For the text-containing cell, return its midpoint in [X, Y] coordinate format. 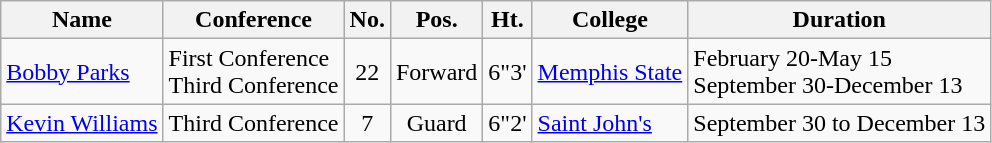
College [610, 20]
Name [82, 20]
6"2' [508, 123]
7 [367, 123]
Saint John's [610, 123]
Duration [840, 20]
Kevin Williams [82, 123]
Ht. [508, 20]
First Conference Third Conference [254, 72]
Conference [254, 20]
22 [367, 72]
No. [367, 20]
Bobby Parks [82, 72]
Forward [436, 72]
Third Conference [254, 123]
Guard [436, 123]
September 30 to December 13 [840, 123]
Memphis State [610, 72]
Pos. [436, 20]
February 20-May 15 September 30-December 13 [840, 72]
6"3' [508, 72]
